Identify which cell holds the provided text, then report its [X, Y] central coordinate. 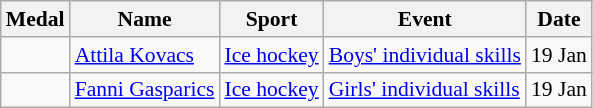
Date [559, 19]
Event [425, 19]
Fanni Gasparics [145, 90]
Girls' individual skills [425, 90]
Medal [36, 19]
Boys' individual skills [425, 55]
Attila Kovacs [145, 55]
Sport [271, 19]
Name [145, 19]
